From the cell containing the given text, extract its center point as (x, y) coordinate. 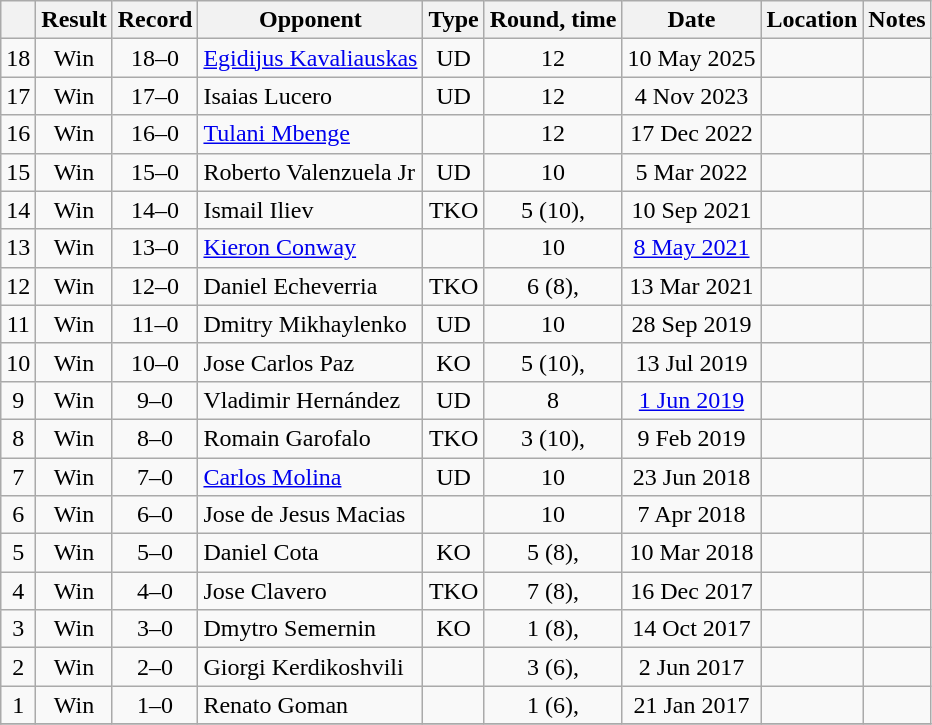
14 (18, 210)
4 Nov 2023 (692, 96)
Date (692, 20)
17–0 (155, 96)
Tulani Mbenge (310, 134)
7 Apr 2018 (692, 515)
11–0 (155, 324)
13–0 (155, 248)
17 (18, 96)
Ismail Iliev (310, 210)
Carlos Molina (310, 477)
Jose Carlos Paz (310, 362)
4–0 (155, 591)
1 (18, 705)
21 Jan 2017 (692, 705)
8–0 (155, 438)
Notes (897, 20)
3 (6), (553, 667)
3–0 (155, 629)
13 Mar 2021 (692, 286)
1 (8), (553, 629)
Isaias Lucero (310, 96)
1 (6), (553, 705)
Egidijus Kavaliauskas (310, 58)
Jose Clavero (310, 591)
10 Sep 2021 (692, 210)
5 Mar 2022 (692, 172)
6 (18, 515)
3 (10), (553, 438)
13 Jul 2019 (692, 362)
23 Jun 2018 (692, 477)
Dmytro Semernin (310, 629)
Romain Garofalo (310, 438)
3 (18, 629)
16–0 (155, 134)
13 (18, 248)
14 Oct 2017 (692, 629)
7 (8), (553, 591)
Vladimir Hernández (310, 400)
18–0 (155, 58)
2 (18, 667)
9–0 (155, 400)
Daniel Echeverria (310, 286)
9 Feb 2019 (692, 438)
16 (18, 134)
10 Mar 2018 (692, 553)
Roberto Valenzuela Jr (310, 172)
6 (8), (553, 286)
Location (812, 20)
2 Jun 2017 (692, 667)
5 (18, 553)
Renato Goman (310, 705)
8 May 2021 (692, 248)
12–0 (155, 286)
1–0 (155, 705)
28 Sep 2019 (692, 324)
Kieron Conway (310, 248)
Result (74, 20)
17 Dec 2022 (692, 134)
15 (18, 172)
5 (8), (553, 553)
Jose de Jesus Macias (310, 515)
Daniel Cota (310, 553)
10–0 (155, 362)
Dmitry Mikhaylenko (310, 324)
Giorgi Kerdikoshvili (310, 667)
2–0 (155, 667)
6–0 (155, 515)
4 (18, 591)
Record (155, 20)
7 (18, 477)
Round, time (553, 20)
18 (18, 58)
9 (18, 400)
7–0 (155, 477)
14–0 (155, 210)
16 Dec 2017 (692, 591)
5–0 (155, 553)
Type (454, 20)
1 Jun 2019 (692, 400)
15–0 (155, 172)
10 May 2025 (692, 58)
11 (18, 324)
Opponent (310, 20)
